Pinpoint the cell where the given text exists, returning its (X, Y) midpoint coordinate. 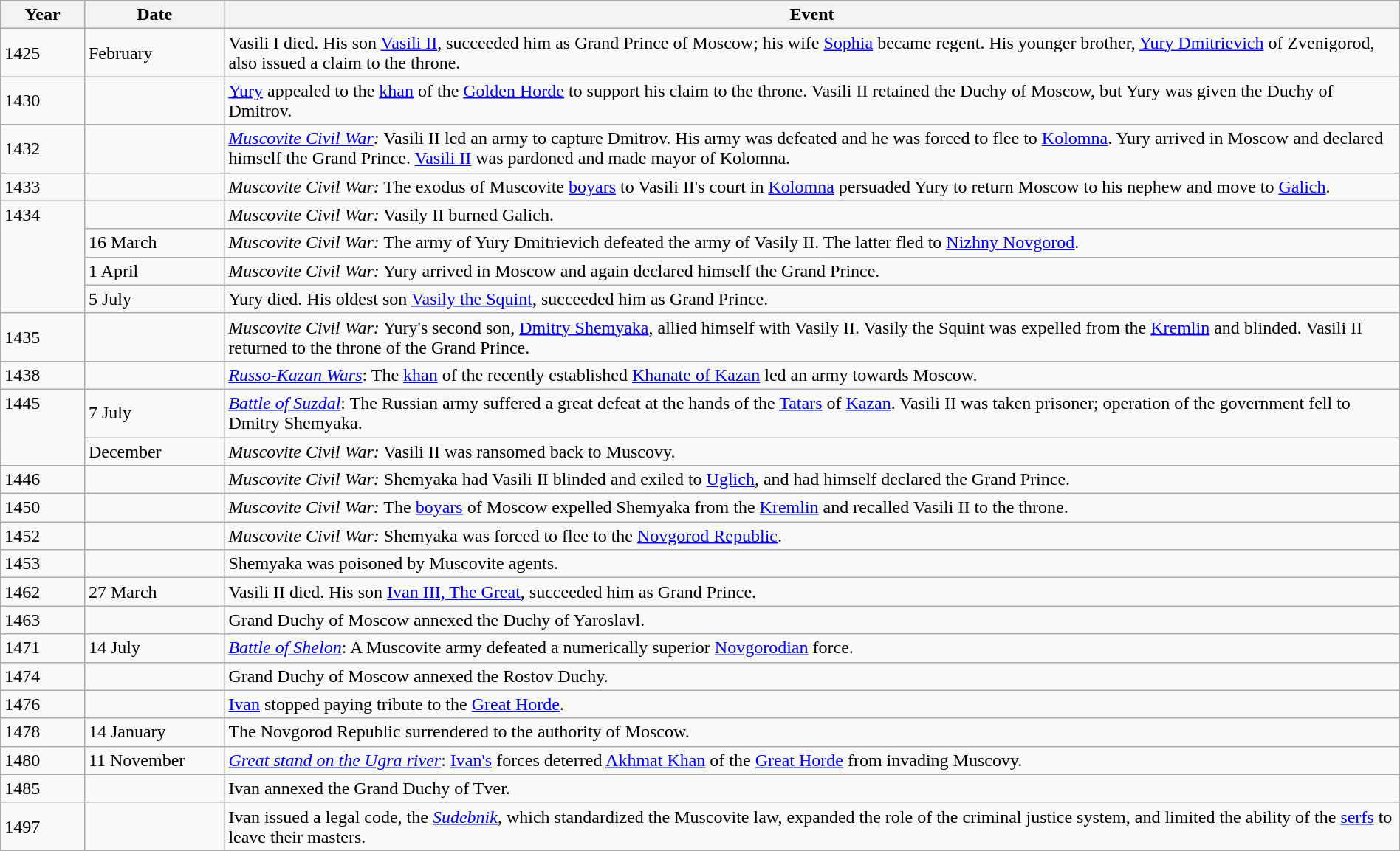
Ivan annexed the Grand Duchy of Tver. (812, 788)
Muscovite Civil War: The boyars of Moscow expelled Shemyaka from the Kremlin and recalled Vasili II to the throne. (812, 508)
February (154, 53)
Muscovite Civil War: Vasili II was ransomed back to Muscovy. (812, 451)
Event (812, 15)
1430 (43, 100)
1445 (43, 427)
1453 (43, 564)
5 July (154, 299)
1480 (43, 760)
December (154, 451)
Great stand on the Ugra river: Ivan's forces deterred Akhmat Khan of the Great Horde from invading Muscovy. (812, 760)
1432 (43, 149)
Muscovite Civil War: Shemyaka was forced to flee to the Novgorod Republic. (812, 536)
1478 (43, 732)
Ivan stopped paying tribute to the Great Horde. (812, 704)
1462 (43, 592)
Shemyaka was poisoned by Muscovite agents. (812, 564)
1474 (43, 676)
Date (154, 15)
1450 (43, 508)
7 July (154, 413)
Grand Duchy of Moscow annexed the Duchy of Yaroslavl. (812, 620)
14 July (154, 648)
Muscovite Civil War: The army of Yury Dmitrievich defeated the army of Vasily II. The latter fled to Nizhny Novgorod. (812, 243)
The Novgorod Republic surrendered to the authority of Moscow. (812, 732)
1463 (43, 620)
1476 (43, 704)
14 January (154, 732)
Russo-Kazan Wars: The khan of the recently established Khanate of Kazan led an army towards Moscow. (812, 375)
Yury died. His oldest son Vasily the Squint, succeeded him as Grand Prince. (812, 299)
1452 (43, 536)
Muscovite Civil War: The exodus of Muscovite boyars to Vasili II's court in Kolomna persuaded Yury to return Moscow to his nephew and move to Galich. (812, 187)
Muscovite Civil War: Yury arrived in Moscow and again declared himself the Grand Prince. (812, 271)
Muscovite Civil War: Vasily II burned Galich. (812, 215)
16 March (154, 243)
1425 (43, 53)
1 April (154, 271)
Grand Duchy of Moscow annexed the Rostov Duchy. (812, 676)
1433 (43, 187)
27 March (154, 592)
1485 (43, 788)
11 November (154, 760)
Vasili II died. His son Ivan III, The Great, succeeded him as Grand Prince. (812, 592)
Muscovite Civil War: Shemyaka had Vasili II blinded and exiled to Uglich, and had himself declared the Grand Prince. (812, 480)
1434 (43, 257)
Year (43, 15)
1446 (43, 480)
Battle of Shelon: A Muscovite army defeated a numerically superior Novgorodian force. (812, 648)
1497 (43, 827)
1435 (43, 337)
1471 (43, 648)
1438 (43, 375)
